Identify which cell holds the provided text, then report its [x, y] central coordinate. 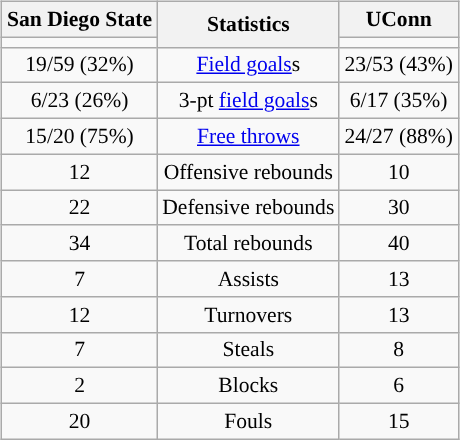
3-pt field goalss [248, 101]
10 [398, 172]
Total rebounds [248, 243]
2 [80, 386]
Assists [248, 279]
22 [80, 208]
24/27 (88%) [398, 136]
23/53 (43%) [398, 65]
Field goalss [248, 65]
40 [398, 243]
UConn [398, 19]
6/17 (35%) [398, 101]
15/20 (75%) [80, 136]
15 [398, 421]
Fouls [248, 421]
34 [80, 243]
San Diego State [80, 19]
20 [80, 421]
6 [398, 386]
8 [398, 350]
Defensive rebounds [248, 208]
Steals [248, 350]
Free throws [248, 136]
Turnovers [248, 314]
19/59 (32%) [80, 65]
Statistics [248, 24]
6/23 (26%) [80, 101]
Blocks [248, 386]
30 [398, 208]
Offensive rebounds [248, 172]
